Identify which cell holds the provided text, then report its [x, y] central coordinate. 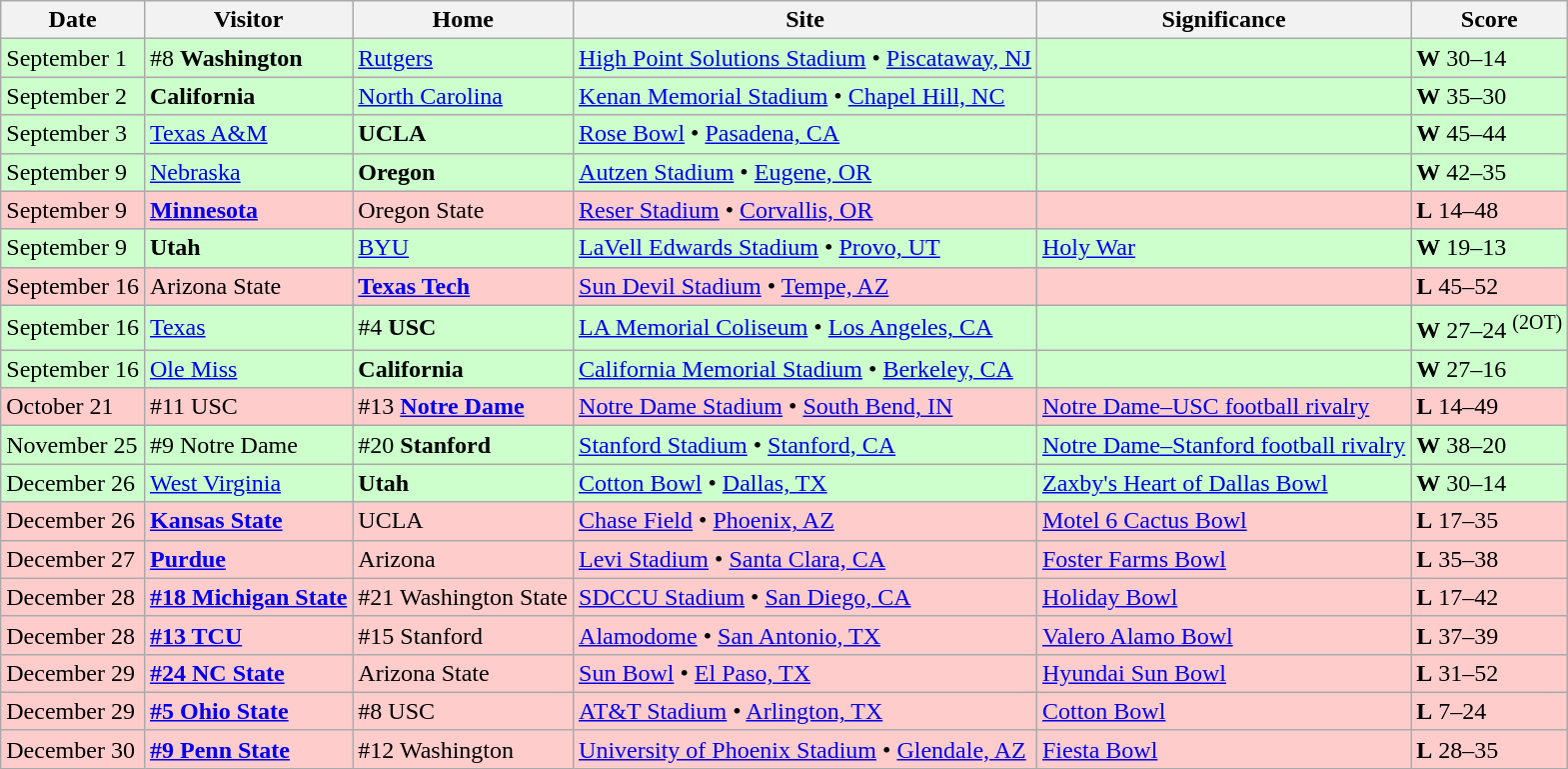
Purdue [248, 559]
W 45–44 [1489, 134]
Fiesta Bowl [1223, 749]
Alamodome • San Antonio, TX [805, 635]
AT&T Stadium • Arlington, TX [805, 711]
Ole Miss [248, 369]
Rose Bowl • Pasadena, CA [805, 134]
Cotton Bowl [1223, 711]
L 28–35 [1489, 749]
Holy War [1223, 248]
L 14–48 [1489, 210]
L 31–52 [1489, 673]
#15 Stanford [464, 635]
Significance [1223, 20]
L 37–39 [1489, 635]
#18 Michigan State [248, 597]
W 42–35 [1489, 172]
West Virginia [248, 483]
Nebraska [248, 172]
Kenan Memorial Stadium • Chapel Hill, NC [805, 96]
Site [805, 20]
#13 Notre Dame [464, 407]
Notre Dame Stadium • South Bend, IN [805, 407]
Kansas State [248, 521]
L 45–52 [1489, 286]
L 17–42 [1489, 597]
W 27–24 (2OT) [1489, 328]
September 1 [73, 58]
W 19–13 [1489, 248]
September 2 [73, 96]
Hyundai Sun Bowl [1223, 673]
#13 TCU [248, 635]
Texas [248, 328]
Zaxby's Heart of Dallas Bowl [1223, 483]
W 35–30 [1489, 96]
Date [73, 20]
University of Phoenix Stadium • Glendale, AZ [805, 749]
W 27–16 [1489, 369]
#20 Stanford [464, 445]
December 27 [73, 559]
December 30 [73, 749]
Levi Stadium • Santa Clara, CA [805, 559]
November 25 [73, 445]
Texas Tech [464, 286]
Foster Farms Bowl [1223, 559]
October 21 [73, 407]
L 14–49 [1489, 407]
Arizona [464, 559]
High Point Solutions Stadium • Piscataway, NJ [805, 58]
North Carolina [464, 96]
Score [1489, 20]
Minnesota [248, 210]
SDCCU Stadium • San Diego, CA [805, 597]
#4 USC [464, 328]
Autzen Stadium • Eugene, OR [805, 172]
Home [464, 20]
#11 USC [248, 407]
W 38–20 [1489, 445]
Cotton Bowl • Dallas, TX [805, 483]
Notre Dame–Stanford football rivalry [1223, 445]
California Memorial Stadium • Berkeley, CA [805, 369]
Valero Alamo Bowl [1223, 635]
Sun Bowl • El Paso, TX [805, 673]
LA Memorial Coliseum • Los Angeles, CA [805, 328]
Chase Field • Phoenix, AZ [805, 521]
Oregon [464, 172]
#21 Washington State [464, 597]
L 7–24 [1489, 711]
#5 Ohio State [248, 711]
Holiday Bowl [1223, 597]
L 35–38 [1489, 559]
#12 Washington [464, 749]
Texas A&M [248, 134]
#8 USC [464, 711]
Stanford Stadium • Stanford, CA [805, 445]
Motel 6 Cactus Bowl [1223, 521]
BYU [464, 248]
#8 Washington [248, 58]
LaVell Edwards Stadium • Provo, UT [805, 248]
Oregon State [464, 210]
#24 NC State [248, 673]
September 3 [73, 134]
Rutgers [464, 58]
#9 Penn State [248, 749]
Visitor [248, 20]
Notre Dame–USC football rivalry [1223, 407]
Reser Stadium • Corvallis, OR [805, 210]
Sun Devil Stadium • Tempe, AZ [805, 286]
#9 Notre Dame [248, 445]
L 17–35 [1489, 521]
